Return [X, Y] of the center of cell containing provided text 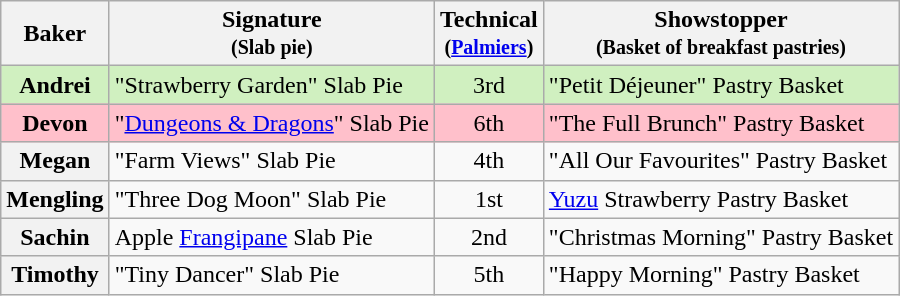
"Farm Views" Slab Pie [272, 161]
"Tiny Dancer" Slab Pie [272, 275]
5th [488, 275]
"All Our Favourites" Pastry Basket [720, 161]
Sachin [55, 237]
Technical(Palmiers) [488, 34]
Mengling [55, 199]
Timothy [55, 275]
"Petit Déjeuner" Pastry Basket [720, 85]
Showstopper(Basket of breakfast pastries) [720, 34]
"The Full Brunch" Pastry Basket [720, 123]
4th [488, 161]
Devon [55, 123]
1st [488, 199]
Megan [55, 161]
Baker [55, 34]
Yuzu Strawberry Pastry Basket [720, 199]
3rd [488, 85]
2nd [488, 237]
"Dungeons & Dragons" Slab Pie [272, 123]
"Three Dog Moon" Slab Pie [272, 199]
Andrei [55, 85]
Signature(Slab pie) [272, 34]
"Strawberry Garden" Slab Pie [272, 85]
"Happy Morning" Pastry Basket [720, 275]
6th [488, 123]
"Christmas Morning" Pastry Basket [720, 237]
Apple Frangipane Slab Pie [272, 237]
